Output the (x, y) coordinate of the center of the cell containing the given text.  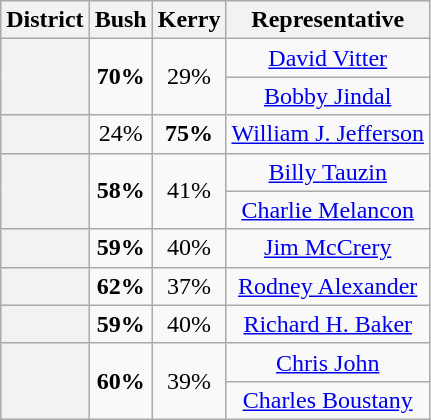
William J. Jefferson (328, 134)
District (45, 20)
58% (120, 191)
Charles Boustany (328, 400)
Billy Tauzin (328, 172)
70% (120, 77)
Representative (328, 20)
Richard H. Baker (328, 324)
Bush (120, 20)
David Vitter (328, 58)
29% (189, 77)
37% (189, 286)
Charlie Melancon (328, 210)
Kerry (189, 20)
Chris John (328, 362)
41% (189, 191)
Jim McCrery (328, 248)
39% (189, 381)
75% (189, 134)
Bobby Jindal (328, 96)
24% (120, 134)
62% (120, 286)
60% (120, 381)
Rodney Alexander (328, 286)
